Output the (x, y) coordinate of the center of the cell containing the given text.  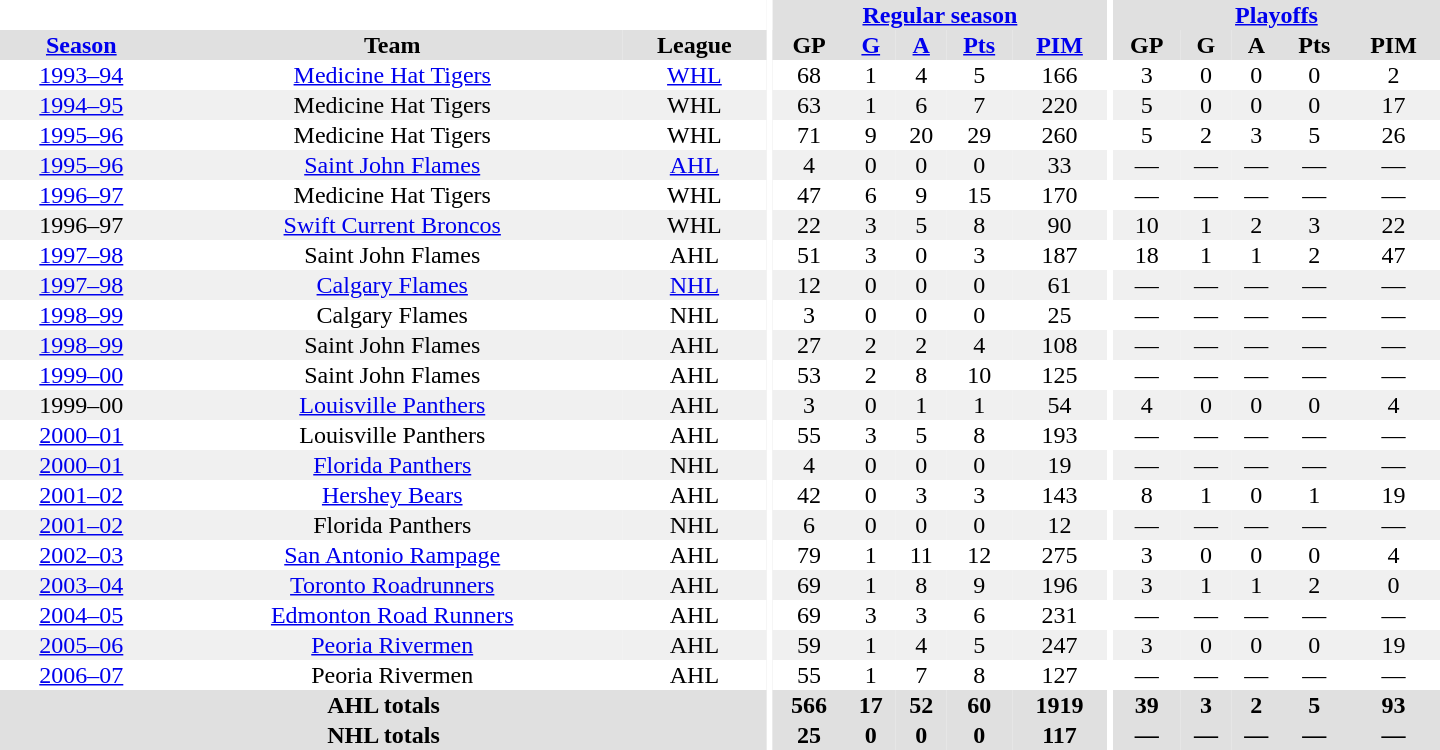
Toronto Roadrunners (392, 585)
71 (810, 135)
Edmonton Road Runners (392, 615)
1919 (1060, 705)
39 (1147, 705)
51 (810, 255)
15 (978, 195)
187 (1060, 255)
117 (1060, 735)
NHL totals (384, 735)
566 (810, 705)
Swift Current Broncos (392, 225)
60 (978, 705)
2005–06 (82, 645)
54 (1060, 405)
193 (1060, 435)
247 (1060, 645)
20 (921, 135)
Season (82, 45)
33 (1060, 165)
170 (1060, 195)
63 (810, 105)
166 (1060, 75)
AHL totals (384, 705)
108 (1060, 345)
127 (1060, 675)
59 (810, 645)
Regular season (940, 15)
San Antonio Rampage (392, 555)
2002–03 (82, 555)
27 (810, 345)
93 (1394, 705)
1993–94 (82, 75)
260 (1060, 135)
Hershey Bears (392, 495)
Playoffs (1276, 15)
2006–07 (82, 675)
League (694, 45)
53 (810, 375)
90 (1060, 225)
231 (1060, 615)
125 (1060, 375)
52 (921, 705)
275 (1060, 555)
29 (978, 135)
1994–95 (82, 105)
196 (1060, 585)
2003–04 (82, 585)
2004–05 (82, 615)
42 (810, 495)
220 (1060, 105)
18 (1147, 255)
11 (921, 555)
Team (392, 45)
68 (810, 75)
143 (1060, 495)
61 (1060, 285)
26 (1394, 135)
79 (810, 555)
